Determine the [x, y] coordinate at the center of the cell enclosing the given text.  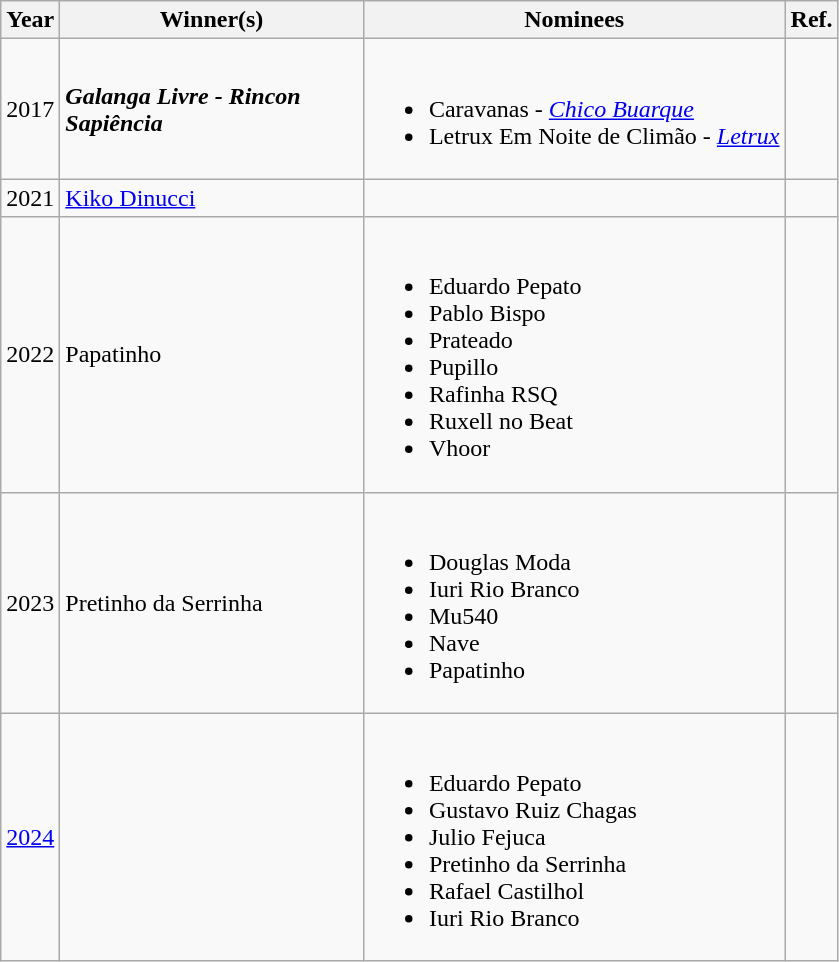
Eduardo PepatoGustavo Ruiz ChagasJulio FejucaPretinho da SerrinhaRafael CastilholIuri Rio Branco [574, 837]
2021 [30, 198]
Winner(s) [212, 20]
Galanga Livre - Rincon Sapiência [212, 109]
Year [30, 20]
Ref. [812, 20]
2023 [30, 602]
2024 [30, 837]
Nominees [574, 20]
Papatinho [212, 354]
Pretinho da Serrinha [212, 602]
Douglas ModaIuri Rio BrancoMu540NavePapatinho [574, 602]
2022 [30, 354]
Kiko Dinucci [212, 198]
2017 [30, 109]
Eduardo PepatoPablo BispoPrateadoPupilloRafinha RSQRuxell no BeatVhoor [574, 354]
Caravanas - Chico BuarqueLetrux Em Noite de Climão - Letrux [574, 109]
